Provide the [X, Y] coordinate of the cell's center where the given text is located.  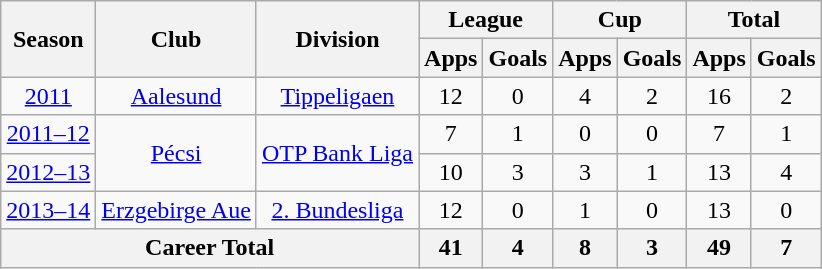
10 [451, 172]
2. Bundesliga [337, 210]
Total [754, 20]
Season [48, 39]
Cup [620, 20]
Aalesund [176, 96]
Tippeligaen [337, 96]
Erzgebirge Aue [176, 210]
League [486, 20]
2012–13 [48, 172]
2011–12 [48, 134]
2011 [48, 96]
41 [451, 248]
Career Total [210, 248]
2013–14 [48, 210]
8 [585, 248]
16 [719, 96]
49 [719, 248]
OTP Bank Liga [337, 153]
Division [337, 39]
Club [176, 39]
Pécsi [176, 153]
